Pinpoint the cell where the given text exists, returning its [x, y] midpoint coordinate. 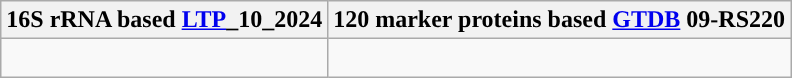
120 marker proteins based GTDB 09-RS220 [560, 20]
16S rRNA based LTP_10_2024 [164, 20]
